Detect which cell encompasses the target text, then output its [x, y] center coordinate. 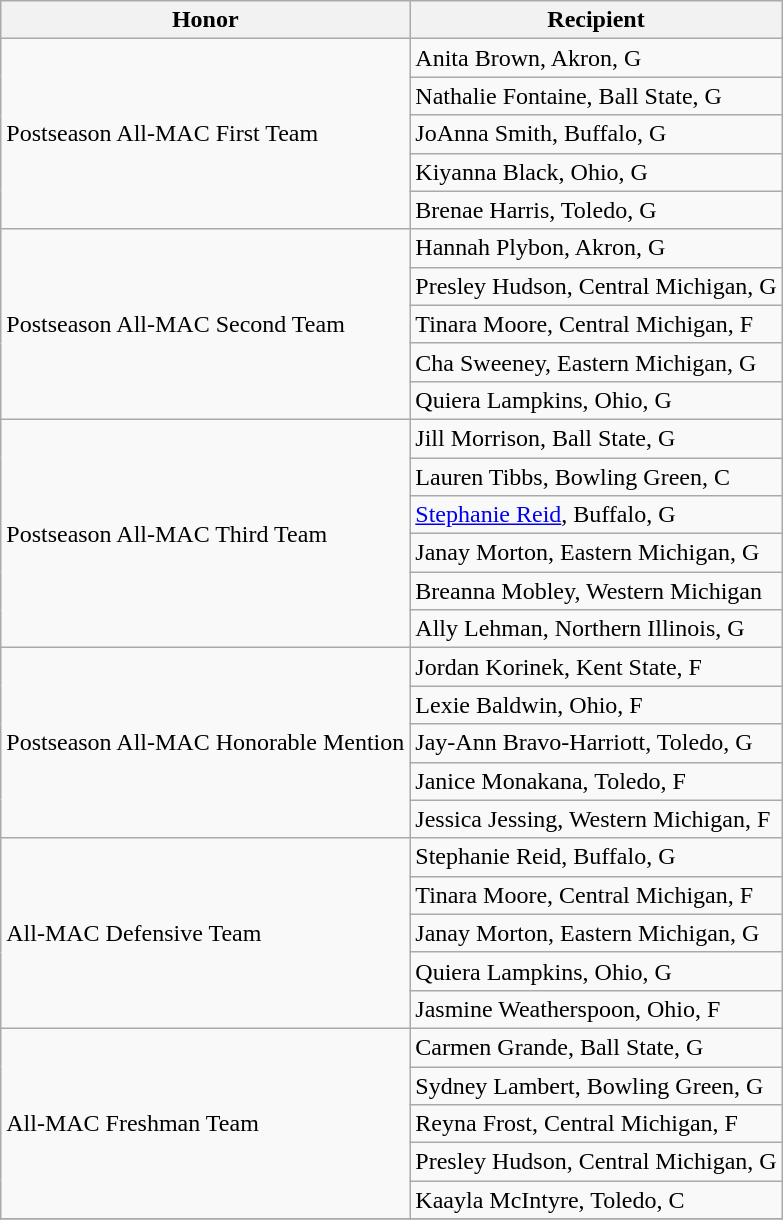
Jordan Korinek, Kent State, F [596, 667]
Jay-Ann Bravo-Harriott, Toledo, G [596, 743]
Lauren Tibbs, Bowling Green, C [596, 477]
Reyna Frost, Central Michigan, F [596, 1124]
Janice Monakana, Toledo, F [596, 781]
Recipient [596, 20]
Jill Morrison, Ball State, G [596, 438]
Postseason All-MAC First Team [206, 134]
Postseason All-MAC Honorable Mention [206, 743]
All-MAC Freshman Team [206, 1123]
Postseason All-MAC Second Team [206, 324]
Anita Brown, Akron, G [596, 58]
Honor [206, 20]
Ally Lehman, Northern Illinois, G [596, 629]
Jessica Jessing, Western Michigan, F [596, 819]
Cha Sweeney, Eastern Michigan, G [596, 362]
JoAnna Smith, Buffalo, G [596, 134]
Hannah Plybon, Akron, G [596, 248]
Carmen Grande, Ball State, G [596, 1047]
Brenae Harris, Toledo, G [596, 210]
Breanna Mobley, Western Michigan [596, 591]
Kiyanna Black, Ohio, G [596, 172]
Nathalie Fontaine, Ball State, G [596, 96]
All-MAC Defensive Team [206, 933]
Lexie Baldwin, Ohio, F [596, 705]
Kaayla McIntyre, Toledo, C [596, 1200]
Sydney Lambert, Bowling Green, G [596, 1085]
Postseason All-MAC Third Team [206, 533]
Jasmine Weatherspoon, Ohio, F [596, 1009]
